Return the (X, Y) coordinate for the center point of the cell that contains the specified text.  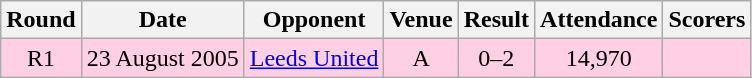
Date (162, 20)
A (421, 58)
14,970 (599, 58)
0–2 (496, 58)
Venue (421, 20)
23 August 2005 (162, 58)
Result (496, 20)
Attendance (599, 20)
Round (41, 20)
Opponent (314, 20)
Leeds United (314, 58)
R1 (41, 58)
Scorers (707, 20)
